Return (x, y) of the center of cell containing provided text 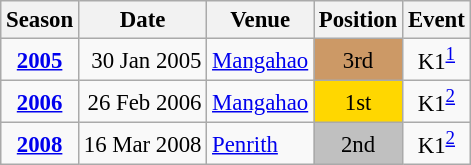
30 Jan 2005 (142, 60)
3rd (358, 60)
16 Mar 2008 (142, 144)
1st (358, 102)
Date (142, 20)
2006 (40, 102)
26 Feb 2006 (142, 102)
2005 (40, 60)
Penrith (260, 144)
Event (437, 20)
Venue (260, 20)
K11 (437, 60)
Season (40, 20)
2nd (358, 144)
Position (358, 20)
2008 (40, 144)
